Output the (X, Y) coordinate of the center of the cell containing the given text.  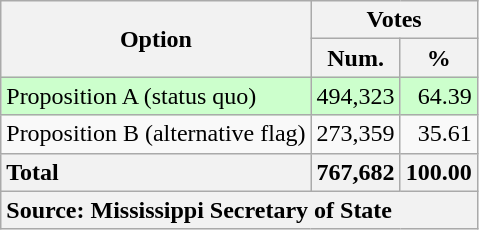
273,359 (356, 134)
% (438, 58)
494,323 (356, 96)
Total (156, 172)
767,682 (356, 172)
Option (156, 39)
Votes (394, 20)
64.39 (438, 96)
35.61 (438, 134)
Source: Mississippi Secretary of State (239, 210)
Proposition A (status quo) (156, 96)
100.00 (438, 172)
Num. (356, 58)
Proposition B (alternative flag) (156, 134)
